Scan for the cell matching the given text and deliver its (X, Y) coordinate at center. 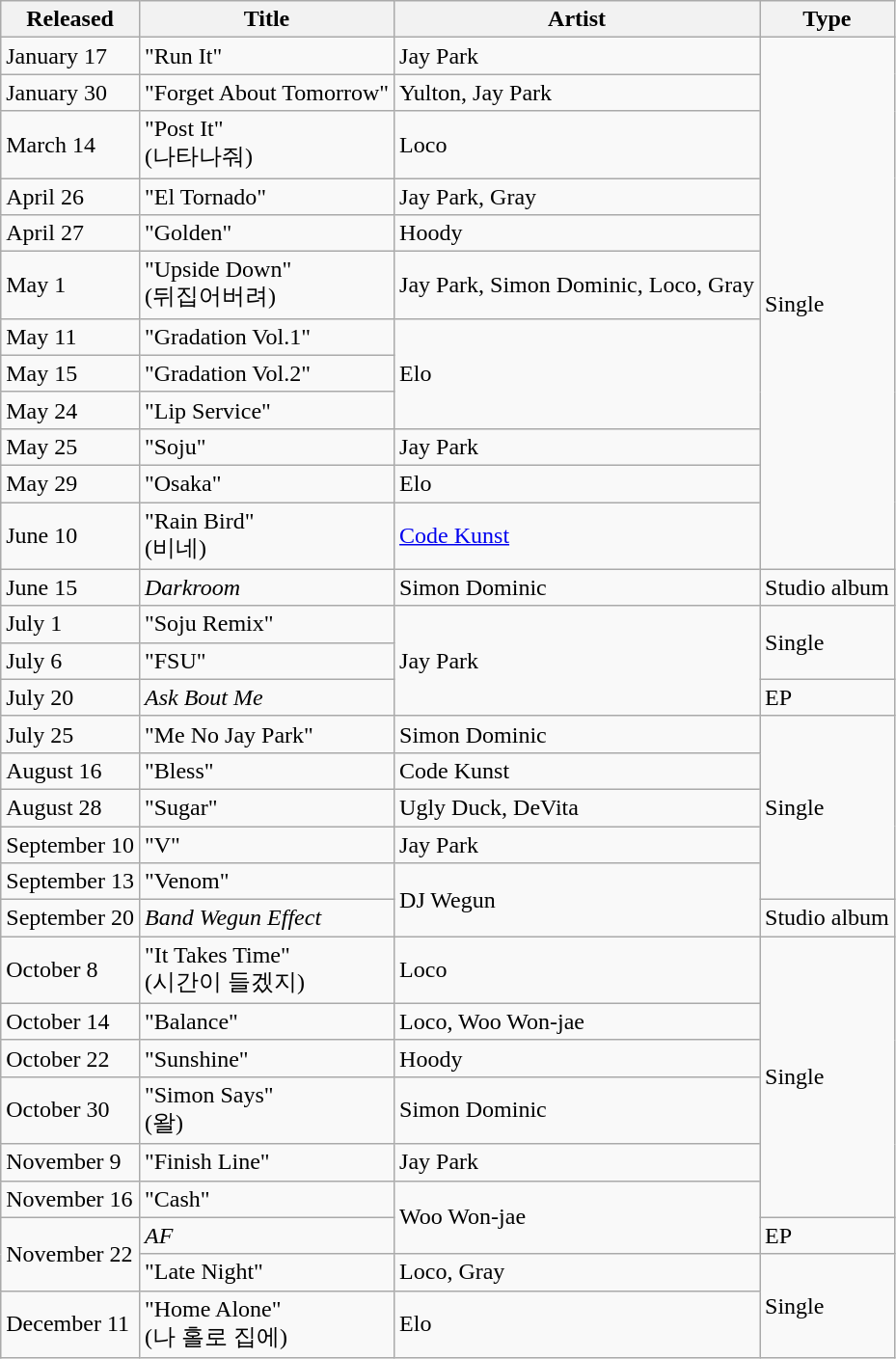
"Sunshine" (266, 1058)
Yulton, Jay Park (577, 93)
"Upside Down"(뒤집어버려) (266, 285)
October 8 (70, 970)
October 22 (70, 1058)
"Soju" (266, 447)
Band Wegun Effect (266, 918)
"Balance" (266, 1021)
March 14 (70, 145)
"FSU" (266, 661)
DJ Wegun (577, 900)
"Bless" (266, 771)
October 14 (70, 1021)
December 11 (70, 1324)
"Home Alone"(나 홀로 집에) (266, 1324)
"V" (266, 844)
"Gradation Vol.1" (266, 337)
July 25 (70, 734)
June 15 (70, 587)
Ugly Duck, DeVita (577, 807)
"Soju Remix" (266, 624)
Loco, Woo Won-jae (577, 1021)
Jay Park, Simon Dominic, Loco, Gray (577, 285)
"Forget About Tomorrow" (266, 93)
January 30 (70, 93)
January 17 (70, 56)
July 6 (70, 661)
"Simon Says"(왈) (266, 1110)
Type (828, 19)
"Finish Line" (266, 1162)
Title (266, 19)
"Me No Jay Park" (266, 734)
Artist (577, 19)
Woo Won-jae (577, 1217)
AF (266, 1236)
"Run It" (266, 56)
May 29 (70, 483)
September 13 (70, 882)
May 24 (70, 410)
"Late Night" (266, 1272)
July 1 (70, 624)
Darkroom (266, 587)
August 16 (70, 771)
September 10 (70, 844)
"Gradation Vol.2" (266, 373)
August 28 (70, 807)
"El Tornado" (266, 196)
November 16 (70, 1199)
May 11 (70, 337)
October 30 (70, 1110)
Released (70, 19)
May 25 (70, 447)
April 27 (70, 233)
April 26 (70, 196)
"Venom" (266, 882)
"Golden" (266, 233)
"Osaka" (266, 483)
"Lip Service" (266, 410)
"Sugar" (266, 807)
Loco, Gray (577, 1272)
June 10 (70, 535)
September 20 (70, 918)
"It Takes Time"(시간이 들겠지) (266, 970)
Jay Park, Gray (577, 196)
July 20 (70, 697)
November 22 (70, 1254)
"Post It"(나타나줘) (266, 145)
May 15 (70, 373)
"Cash" (266, 1199)
November 9 (70, 1162)
"Rain Bird"(비네) (266, 535)
Ask Bout Me (266, 697)
May 1 (70, 285)
